Capture the cell that displays the provided text and extract its [x, y] central coordinate. 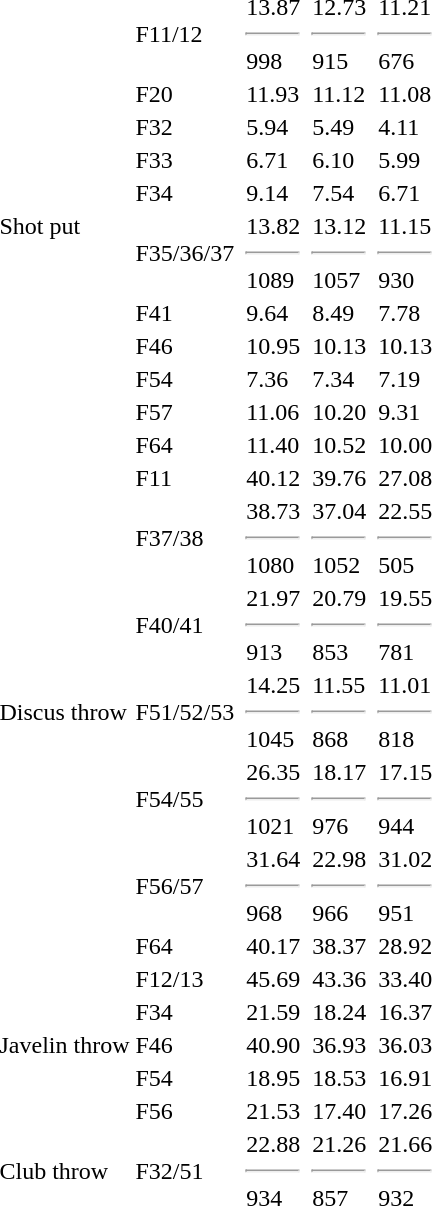
14.25 1045 [274, 712]
8.49 [340, 313]
38.73 1080 [274, 538]
39.76 [340, 478]
17.40 [340, 1111]
11.93 [274, 94]
21.97 913 [274, 625]
10.52 [340, 445]
22.98 966 [340, 886]
40.12 [274, 478]
10.13 [340, 346]
F12/13 [185, 979]
F57 [185, 412]
7.34 [340, 379]
10.20 [340, 412]
F56/57 [185, 886]
37.04 1052 [340, 538]
6.71 [274, 160]
F33 [185, 160]
18.53 [340, 1078]
18.95 [274, 1078]
13.12 1057 [340, 253]
11.12 [340, 94]
F37/38 [185, 538]
43.36 [340, 979]
18.17 976 [340, 799]
6.10 [340, 160]
11.40 [274, 445]
9.14 [274, 193]
F32 [185, 127]
21.53 [274, 1111]
18.24 [340, 1012]
F51/52/53 [185, 712]
26.35 1021 [274, 799]
F54/55 [185, 799]
13.82 1089 [274, 253]
5.49 [340, 127]
7.54 [340, 193]
F56 [185, 1111]
21.59 [274, 1012]
36.93 [340, 1045]
F11 [185, 478]
45.69 [274, 979]
40.17 [274, 946]
5.94 [274, 127]
38.37 [340, 946]
20.79 853 [340, 625]
F35/36/37 [185, 253]
F20 [185, 94]
11.06 [274, 412]
7.36 [274, 379]
31.64 968 [274, 886]
40.90 [274, 1045]
F41 [185, 313]
10.95 [274, 346]
9.64 [274, 313]
11.55868 [340, 712]
F40/41 [185, 625]
